Output the [X, Y] coordinate of the center of the cell containing the given text.  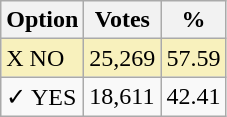
X NO [42, 58]
57.59 [194, 58]
Votes [122, 20]
Option [42, 20]
18,611 [122, 97]
25,269 [122, 58]
✓ YES [42, 97]
% [194, 20]
42.41 [194, 97]
